Capture the cell that displays the provided text and extract its [x, y] central coordinate. 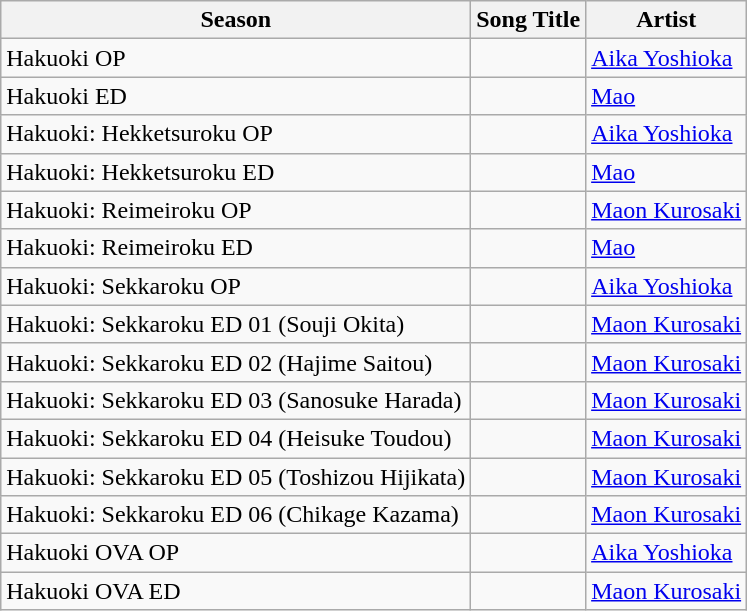
Hakuoki: Hekketsuroku ED [236, 172]
Hakuoki OVA OP [236, 553]
Song Title [528, 20]
Hakuoki: Sekkaroku ED 01 (Souji Okita) [236, 324]
Artist [666, 20]
Hakuoki: Sekkaroku ED 06 (Chikage Kazama) [236, 515]
Hakuoki: Reimeiroku OP [236, 210]
Hakuoki: Hekketsuroku OP [236, 134]
Hakuoki OVA ED [236, 591]
Hakuoki: Sekkaroku ED 02 (Hajime Saitou) [236, 362]
Hakuoki: Reimeiroku ED [236, 248]
Hakuoki: Sekkaroku ED 03 (Sanosuke Harada) [236, 400]
Hakuoki OP [236, 58]
Hakuoki ED [236, 96]
Hakuoki: Sekkaroku ED 05 (Toshizou Hijikata) [236, 477]
Hakuoki: Sekkaroku OP [236, 286]
Hakuoki: Sekkaroku ED 04 (Heisuke Toudou) [236, 438]
Season [236, 20]
